From the cell containing the given text, extract its center point as [X, Y] coordinate. 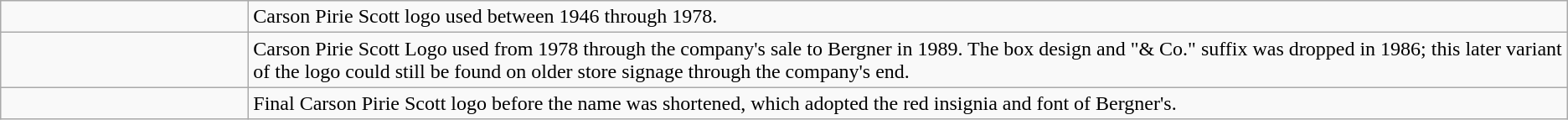
Final Carson Pirie Scott logo before the name was shortened, which adopted the red insignia and font of Bergner's. [908, 103]
Carson Pirie Scott logo used between 1946 through 1978. [908, 17]
